Search for the cell housing the specified text and yield its [X, Y] center coordinate. 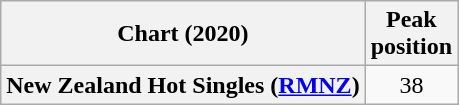
Chart (2020) [183, 34]
Peakposition [411, 34]
New Zealand Hot Singles (RMNZ) [183, 85]
38 [411, 85]
